Extract the [x, y] coordinate from the center of the cell holding the provided text.  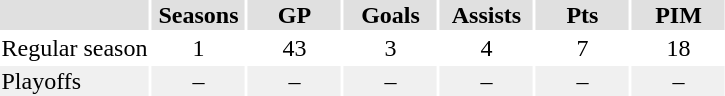
GP [294, 15]
18 [678, 48]
7 [582, 48]
Assists [486, 15]
Seasons [198, 15]
1 [198, 48]
PIM [678, 15]
43 [294, 48]
Goals [390, 15]
4 [486, 48]
Pts [582, 15]
Regular season [74, 48]
3 [390, 48]
Playoffs [74, 81]
